Search for the cell housing the specified text and yield its [x, y] center coordinate. 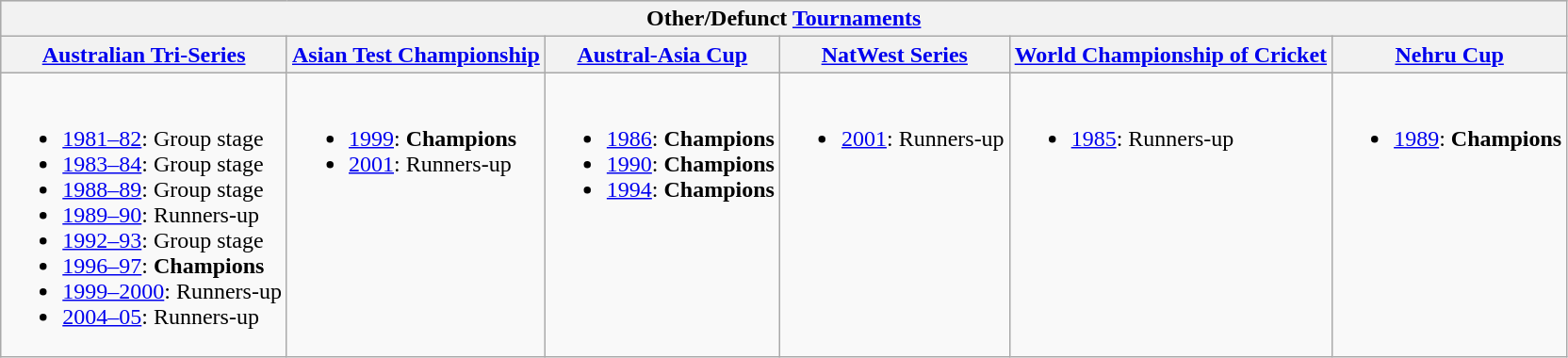
1985: Runners-up [1170, 215]
Asian Test Championship [416, 55]
1999: Champions 2001: Runners-up [416, 215]
Nehru Cup [1449, 55]
1986: Champions 1990: Champions 1994: Champions [661, 215]
World Championship of Cricket [1170, 55]
2001: Runners-up [894, 215]
Austral-Asia Cup [661, 55]
NatWest Series [894, 55]
Australian Tri-Series [144, 55]
Other/Defunct Tournaments [784, 19]
1989: Champions [1449, 215]
